Return [x, y] of the center of cell containing provided text 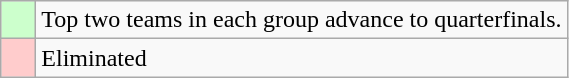
Top two teams in each group advance to quarterfinals. [302, 20]
Eliminated [302, 58]
